Output the [x, y] coordinate of the center of the cell containing the given text.  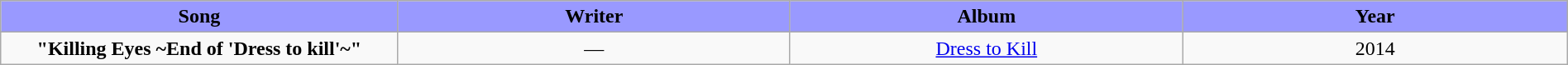
Album [986, 17]
Dress to Kill [986, 48]
Song [199, 17]
Writer [594, 17]
2014 [1374, 48]
"Killing Eyes ~End of 'Dress to kill'~" [199, 48]
— [594, 48]
Year [1374, 17]
